Capture the cell that displays the provided text and extract its [X, Y] central coordinate. 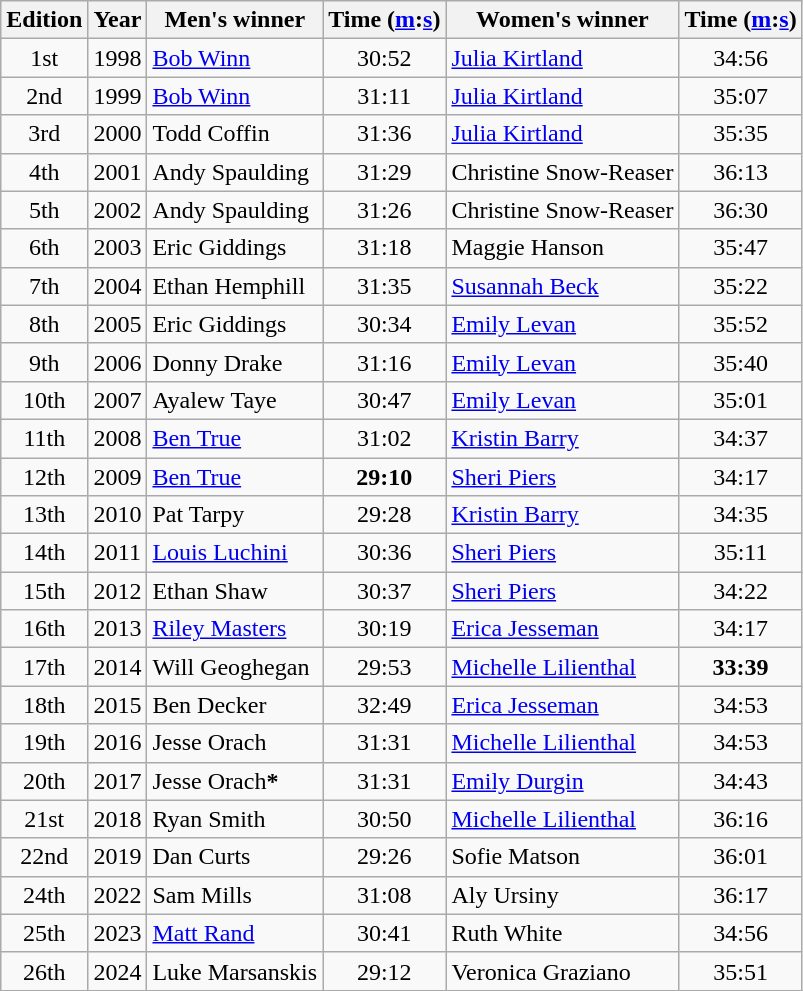
Year [118, 20]
2000 [118, 134]
2009 [118, 477]
Aly Ursiny [562, 895]
31:29 [384, 172]
Ruth White [562, 933]
2002 [118, 210]
2012 [118, 591]
Jesse Orach [235, 743]
Ben Decker [235, 705]
15th [44, 591]
22nd [44, 857]
2017 [118, 781]
Ethan Shaw [235, 591]
Ethan Hemphill [235, 286]
31:02 [384, 438]
2nd [44, 96]
36:16 [740, 819]
31:11 [384, 96]
2014 [118, 667]
Pat Tarpy [235, 515]
Susannah Beck [562, 286]
35:52 [740, 324]
Women's winner [562, 20]
8th [44, 324]
2018 [118, 819]
35:01 [740, 400]
2001 [118, 172]
2007 [118, 400]
2023 [118, 933]
10th [44, 400]
26th [44, 971]
30:36 [384, 553]
2022 [118, 895]
30:52 [384, 58]
Ryan Smith [235, 819]
2016 [118, 743]
16th [44, 629]
31:08 [384, 895]
5th [44, 210]
35:22 [740, 286]
Men's winner [235, 20]
30:34 [384, 324]
6th [44, 248]
Dan Curts [235, 857]
36:17 [740, 895]
1st [44, 58]
Sam Mills [235, 895]
12th [44, 477]
1998 [118, 58]
32:49 [384, 705]
35:07 [740, 96]
36:30 [740, 210]
29:28 [384, 515]
30:41 [384, 933]
30:47 [384, 400]
30:19 [384, 629]
Veronica Graziano [562, 971]
34:22 [740, 591]
Riley Masters [235, 629]
2005 [118, 324]
31:36 [384, 134]
2013 [118, 629]
29:12 [384, 971]
34:35 [740, 515]
2011 [118, 553]
9th [44, 362]
Emily Durgin [562, 781]
35:40 [740, 362]
19th [44, 743]
29:53 [384, 667]
Donny Drake [235, 362]
Edition [44, 20]
31:26 [384, 210]
2010 [118, 515]
3rd [44, 134]
31:35 [384, 286]
18th [44, 705]
2004 [118, 286]
30:50 [384, 819]
29:26 [384, 857]
Luke Marsanskis [235, 971]
Maggie Hanson [562, 248]
11th [44, 438]
35:51 [740, 971]
35:47 [740, 248]
Louis Luchini [235, 553]
21st [44, 819]
Matt Rand [235, 933]
30:37 [384, 591]
24th [44, 895]
1999 [118, 96]
2024 [118, 971]
Sofie Matson [562, 857]
Will Geoghegan [235, 667]
2008 [118, 438]
36:01 [740, 857]
35:11 [740, 553]
35:35 [740, 134]
2015 [118, 705]
Ayalew Taye [235, 400]
36:13 [740, 172]
4th [44, 172]
7th [44, 286]
29:10 [384, 477]
25th [44, 933]
33:39 [740, 667]
Todd Coffin [235, 134]
13th [44, 515]
31:16 [384, 362]
34:43 [740, 781]
2019 [118, 857]
34:37 [740, 438]
Jesse Orach* [235, 781]
14th [44, 553]
17th [44, 667]
31:18 [384, 248]
2006 [118, 362]
2003 [118, 248]
20th [44, 781]
